Detect which cell encompasses the target text, then output its [x, y] center coordinate. 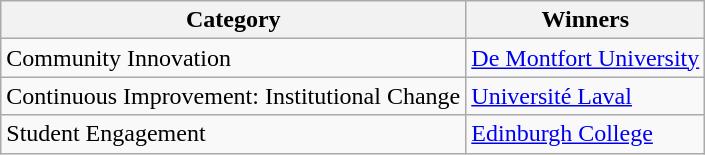
Community Innovation [234, 58]
Continuous Improvement: Institutional Change [234, 96]
Student Engagement [234, 134]
Winners [586, 20]
Université Laval [586, 96]
Edinburgh College [586, 134]
De Montfort University [586, 58]
Category [234, 20]
